Detect which cell encompasses the target text, then output its [X, Y] center coordinate. 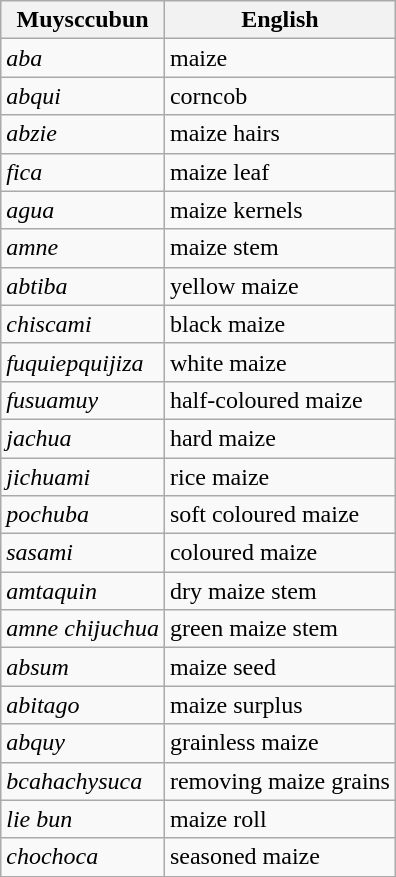
maize stem [280, 248]
amne chijuchua [83, 629]
agua [83, 210]
seasoned maize [280, 857]
maize hairs [280, 134]
sasami [83, 553]
green maize stem [280, 629]
Muysccubun [83, 20]
lie bun [83, 819]
jachua [83, 438]
maize roll [280, 819]
chochoca [83, 857]
rice maize [280, 477]
abitago [83, 705]
hard maize [280, 438]
abzie [83, 134]
aba [83, 58]
amne [83, 248]
amtaquin [83, 591]
chiscami [83, 324]
grainless maize [280, 743]
coloured maize [280, 553]
English [280, 20]
maize surplus [280, 705]
maize seed [280, 667]
abquy [83, 743]
maize leaf [280, 172]
abqui [83, 96]
fuquiepquijiza [83, 362]
yellow maize [280, 286]
removing maize grains [280, 781]
soft coloured maize [280, 515]
fica [83, 172]
black maize [280, 324]
maize kernels [280, 210]
abtiba [83, 286]
white maize [280, 362]
half-coloured maize [280, 400]
corncob [280, 96]
absum [83, 667]
pochuba [83, 515]
jichuami [83, 477]
dry maize stem [280, 591]
fusuamuy [83, 400]
bcahachysuca [83, 781]
maize [280, 58]
